From the cell containing the given text, extract its center point as [x, y] coordinate. 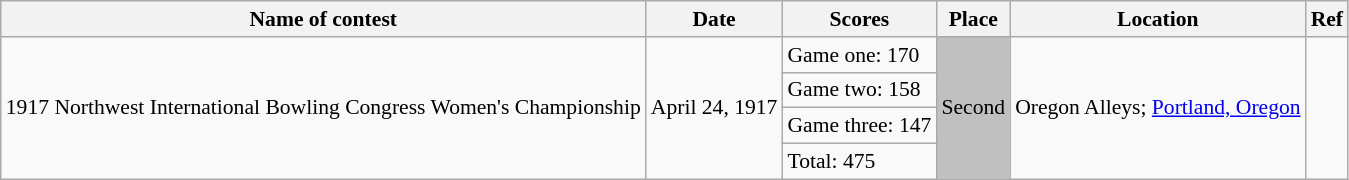
Game two: 158 [859, 90]
Game three: 147 [859, 126]
Oregon Alleys; Portland, Oregon [1158, 108]
Scores [859, 19]
Name of contest [324, 19]
Total: 475 [859, 162]
Game one: 170 [859, 55]
Ref [1327, 19]
Location [1158, 19]
April 24, 1917 [714, 108]
Place [973, 19]
Second [973, 108]
1917 Northwest International Bowling Congress Women's Championship [324, 108]
Date [714, 19]
